Return the (x, y) coordinate for the center point of the cell that contains the specified text.  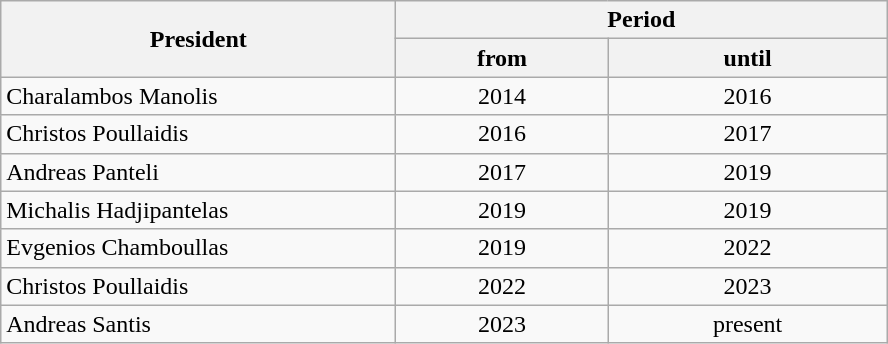
present (748, 324)
until (748, 58)
Andreas Santis (198, 324)
from (502, 58)
2014 (502, 96)
President (198, 39)
Michalis Hadjipantelas (198, 210)
Charalambos Manolis (198, 96)
Evgenios Chamboullas (198, 248)
Andreas Panteli (198, 172)
Period (642, 20)
